Find where the given text appears and provide that cell's center as (X, Y) coordinate. 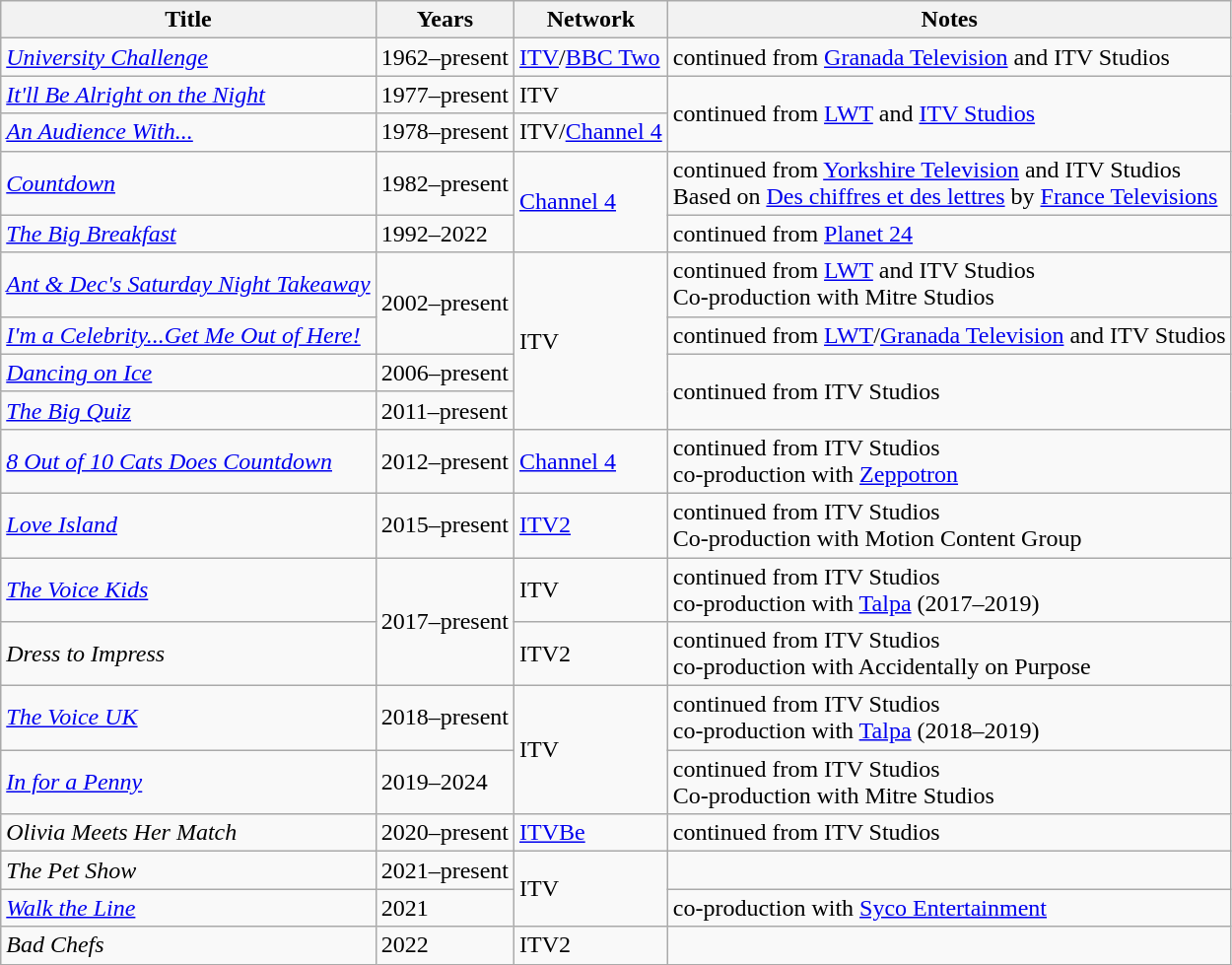
Network (591, 20)
2011–present (445, 410)
1962–present (445, 57)
2006–present (445, 373)
co-production with Syco Entertainment (949, 908)
Dancing on Ice (188, 373)
It'll Be Alright on the Night (188, 95)
continued from ITV StudiosCo-production with Mitre Studios (949, 783)
2020–present (445, 833)
continued from LWT and ITV StudiosCo-production with Mitre Studios (949, 284)
Ant & Dec's Saturday Night Takeaway (188, 284)
2012–present (445, 461)
Love Island (188, 524)
8 Out of 10 Cats Does Countdown (188, 461)
The Big Quiz (188, 410)
1992–2022 (445, 234)
2019–2024 (445, 783)
continued from ITV Studiosco-production with Zeppotron (949, 461)
The Voice Kids (188, 589)
ITV/Channel 4 (591, 132)
2015–present (445, 524)
2021–present (445, 870)
ITV/BBC Two (591, 57)
An Audience With... (188, 132)
1982–present (445, 183)
Olivia Meets Her Match (188, 833)
continued from LWT and ITV Studios (949, 113)
Years (445, 20)
continued from LWT/Granada Television and ITV Studios (949, 335)
1977–present (445, 95)
University Challenge (188, 57)
Bad Chefs (188, 945)
Countdown (188, 183)
In for a Penny (188, 783)
The Voice UK (188, 718)
ITVBe (591, 833)
continued from ITV Studiosco-production with Talpa (2018–2019) (949, 718)
Dress to Impress (188, 655)
The Pet Show (188, 870)
continued from Yorkshire Television and ITV StudiosBased on Des chiffres et des lettres by France Televisions (949, 183)
2002–present (445, 304)
Title (188, 20)
2022 (445, 945)
continued from ITV Studiosco-production with Talpa (2017–2019) (949, 589)
continued from Granada Television and ITV Studios (949, 57)
Walk the Line (188, 908)
1978–present (445, 132)
continued from Planet 24 (949, 234)
2021 (445, 908)
continued from ITV StudiosCo-production with Motion Content Group (949, 524)
continued from ITV Studiosco-production with Accidentally on Purpose (949, 655)
The Big Breakfast (188, 234)
Notes (949, 20)
2018–present (445, 718)
2017–present (445, 622)
I'm a Celebrity...Get Me Out of Here! (188, 335)
